Locate the cell with the specified text and output its (X, Y) center coordinate. 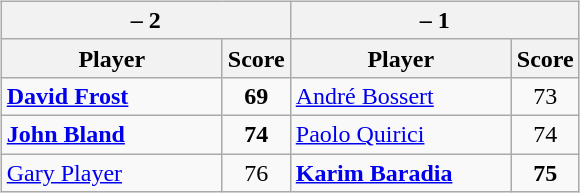
69 (256, 96)
John Bland (112, 134)
Karim Baradia (400, 173)
– 2 (146, 20)
David Frost (112, 96)
75 (545, 173)
73 (545, 96)
Gary Player (112, 173)
Paolo Quirici (400, 134)
– 1 (434, 20)
76 (256, 173)
André Bossert (400, 96)
